Detect which cell encompasses the target text, then output its [X, Y] center coordinate. 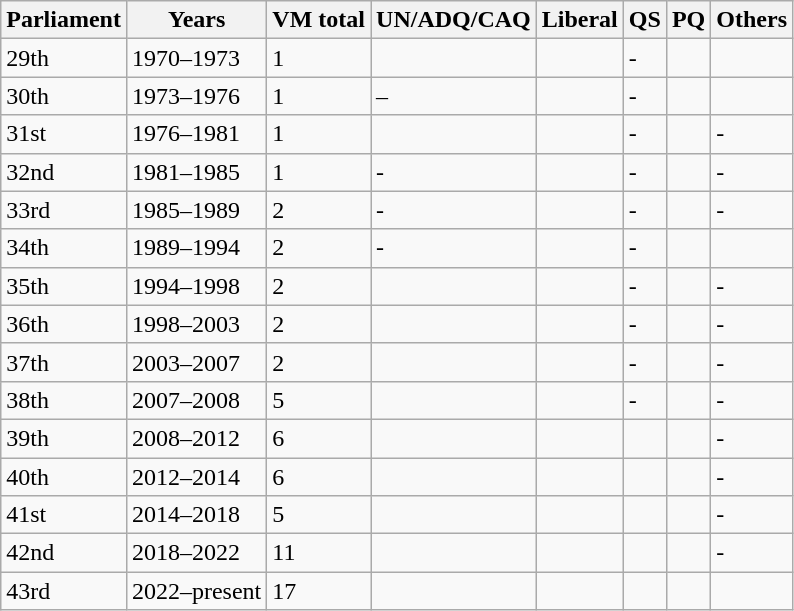
41st [64, 515]
30th [64, 96]
PQ [688, 20]
37th [64, 362]
2008–2012 [196, 438]
– [454, 96]
1994–1998 [196, 286]
36th [64, 324]
1973–1976 [196, 96]
Parliament [64, 20]
33rd [64, 210]
2003–2007 [196, 362]
2018–2022 [196, 553]
31st [64, 134]
2007–2008 [196, 400]
40th [64, 477]
Liberal [580, 20]
QS [644, 20]
35th [64, 286]
2012–2014 [196, 477]
42nd [64, 553]
2014–2018 [196, 515]
1985–1989 [196, 210]
39th [64, 438]
43rd [64, 591]
32nd [64, 172]
38th [64, 400]
34th [64, 248]
11 [319, 553]
1970–1973 [196, 58]
VM total [319, 20]
1981–1985 [196, 172]
2022–present [196, 591]
17 [319, 591]
1976–1981 [196, 134]
1998–2003 [196, 324]
29th [64, 58]
Others [752, 20]
UN/ADQ/CAQ [454, 20]
Years [196, 20]
1989–1994 [196, 248]
